Locate the cell with the specified text and output its [x, y] center coordinate. 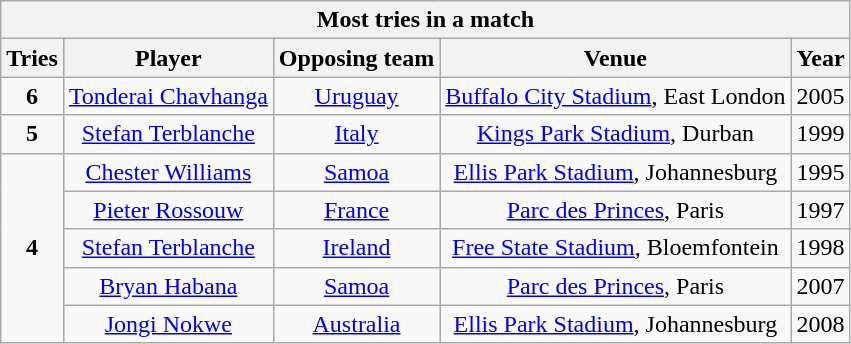
Most tries in a match [426, 20]
Pieter Rossouw [168, 210]
Player [168, 58]
France [356, 210]
2007 [820, 286]
Buffalo City Stadium, East London [616, 96]
Tries [32, 58]
4 [32, 248]
Kings Park Stadium, Durban [616, 134]
Tonderai Chavhanga [168, 96]
Australia [356, 324]
Bryan Habana [168, 286]
Ireland [356, 248]
Chester Williams [168, 172]
2008 [820, 324]
Uruguay [356, 96]
Free State Stadium, Bloemfontein [616, 248]
Italy [356, 134]
6 [32, 96]
1997 [820, 210]
Opposing team [356, 58]
1995 [820, 172]
1999 [820, 134]
Venue [616, 58]
2005 [820, 96]
1998 [820, 248]
Jongi Nokwe [168, 324]
5 [32, 134]
Year [820, 58]
